Identify which cell holds the provided text, then report its (x, y) central coordinate. 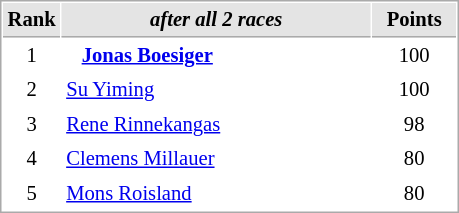
Rank (32, 20)
Points (414, 20)
4 (32, 158)
1 (32, 56)
Jonas Boesiger (216, 56)
98 (414, 124)
Mons Roisland (216, 194)
after all 2 races (216, 20)
5 (32, 194)
Clemens Millauer (216, 158)
Rene Rinnekangas (216, 124)
Su Yiming (216, 90)
2 (32, 90)
3 (32, 124)
